Scan for the cell matching the given text and deliver its (x, y) coordinate at center. 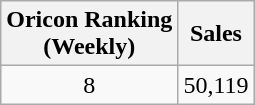
Sales (216, 34)
Oricon Ranking(Weekly) (90, 34)
50,119 (216, 85)
8 (90, 85)
